Scan for the cell matching the given text and deliver its [x, y] coordinate at center. 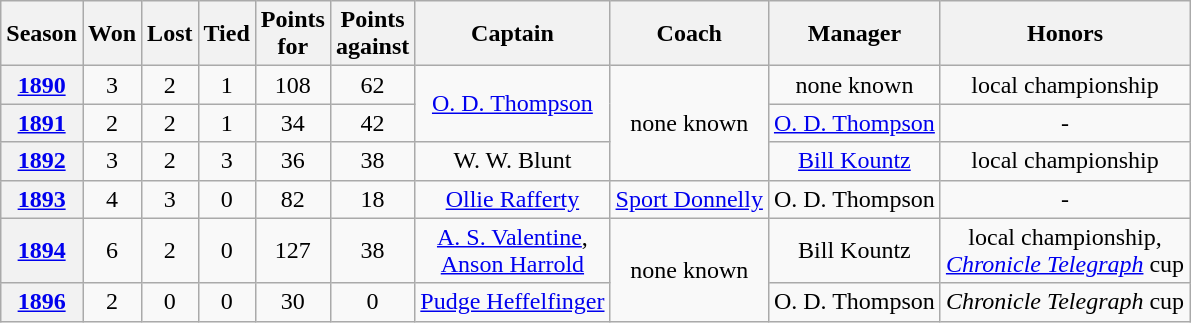
1896 [42, 302]
1894 [42, 250]
Ollie Rafferty [512, 199]
A. S. Valentine,Anson Harrold [512, 250]
30 [292, 302]
local championship,Chronicle Telegraph cup [1064, 250]
62 [372, 85]
36 [292, 161]
108 [292, 85]
Pudge Heffelfinger [512, 302]
Pointsfor [292, 34]
Manager [854, 34]
Tied [226, 34]
Pointsagainst [372, 34]
Honors [1064, 34]
4 [112, 199]
82 [292, 199]
18 [372, 199]
1892 [42, 161]
Won [112, 34]
1890 [42, 85]
Lost [170, 34]
42 [372, 123]
Season [42, 34]
Captain [512, 34]
Chronicle Telegraph cup [1064, 302]
127 [292, 250]
W. W. Blunt [512, 161]
1891 [42, 123]
Coach [689, 34]
6 [112, 250]
34 [292, 123]
1893 [42, 199]
Sport Donnelly [689, 199]
